Locate the cell with the specified text and output its (x, y) center coordinate. 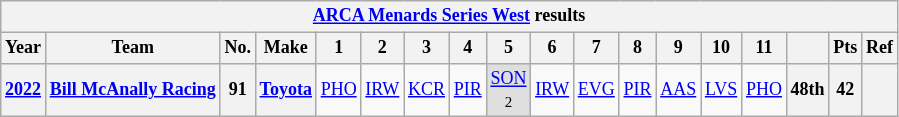
7 (596, 48)
4 (468, 48)
1 (338, 48)
2022 (24, 90)
KCR (427, 90)
Toyota (286, 90)
EVG (596, 90)
42 (846, 90)
Ref (880, 48)
5 (508, 48)
LVS (722, 90)
Year (24, 48)
8 (638, 48)
AAS (678, 90)
Make (286, 48)
6 (552, 48)
SON2 (508, 90)
10 (722, 48)
91 (238, 90)
11 (764, 48)
ARCA Menards Series West results (450, 16)
2 (382, 48)
No. (238, 48)
48th (808, 90)
3 (427, 48)
Bill McAnally Racing (132, 90)
9 (678, 48)
Pts (846, 48)
Team (132, 48)
